Identify which cell holds the provided text, then report its [X, Y] central coordinate. 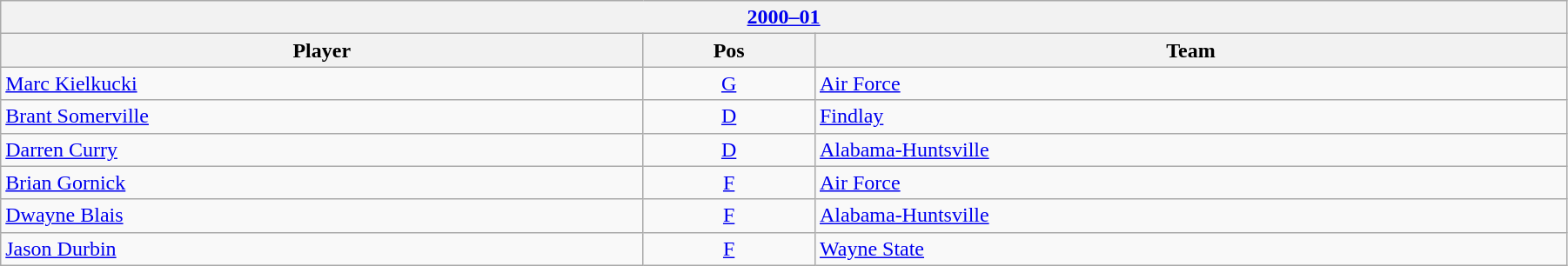
Team [1190, 50]
Pos [729, 50]
Player [322, 50]
G [729, 83]
Jason Durbin [322, 249]
Wayne State [1190, 249]
Marc Kielkucki [322, 83]
2000–01 [784, 17]
Darren Curry [322, 150]
Dwayne Blais [322, 216]
Brant Somerville [322, 116]
Brian Gornick [322, 183]
Findlay [1190, 116]
